For the text-containing cell, return its midpoint in [X, Y] coordinate format. 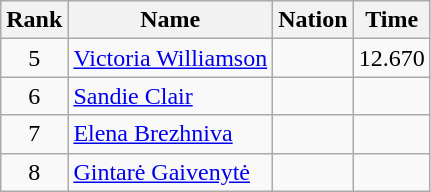
Victoria Williamson [170, 58]
Name [170, 20]
6 [34, 96]
Nation [313, 20]
5 [34, 58]
Rank [34, 20]
8 [34, 172]
Time [392, 20]
Elena Brezhniva [170, 134]
7 [34, 134]
Gintarė Gaivenytė [170, 172]
12.670 [392, 58]
Sandie Clair [170, 96]
